Determine the (X, Y) coordinate at the center of the cell enclosing the given text.  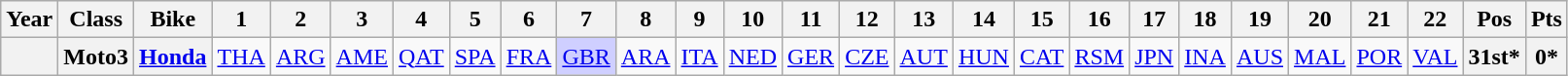
15 (1041, 19)
AUT (923, 57)
GER (811, 57)
ARG (300, 57)
4 (421, 19)
QAT (421, 57)
19 (1260, 19)
31st* (1494, 57)
21 (1379, 19)
17 (1155, 19)
14 (984, 19)
5 (474, 19)
Bike (173, 19)
CZE (867, 57)
Moto3 (96, 57)
Pos (1494, 19)
Class (96, 19)
GBR (586, 57)
RSM (1099, 57)
Pts (1546, 19)
THA (241, 57)
7 (586, 19)
6 (529, 19)
16 (1099, 19)
11 (811, 19)
22 (1435, 19)
AME (362, 57)
Year (29, 19)
FRA (529, 57)
MAL (1320, 57)
2 (300, 19)
HUN (984, 57)
INA (1205, 57)
JPN (1155, 57)
1 (241, 19)
12 (867, 19)
10 (752, 19)
9 (700, 19)
AUS (1260, 57)
SPA (474, 57)
8 (645, 19)
13 (923, 19)
18 (1205, 19)
20 (1320, 19)
ARA (645, 57)
CAT (1041, 57)
VAL (1435, 57)
3 (362, 19)
NED (752, 57)
POR (1379, 57)
Honda (173, 57)
ITA (700, 57)
0* (1546, 57)
